Provide the (x, y) coordinate of the cell's center where the given text is located.  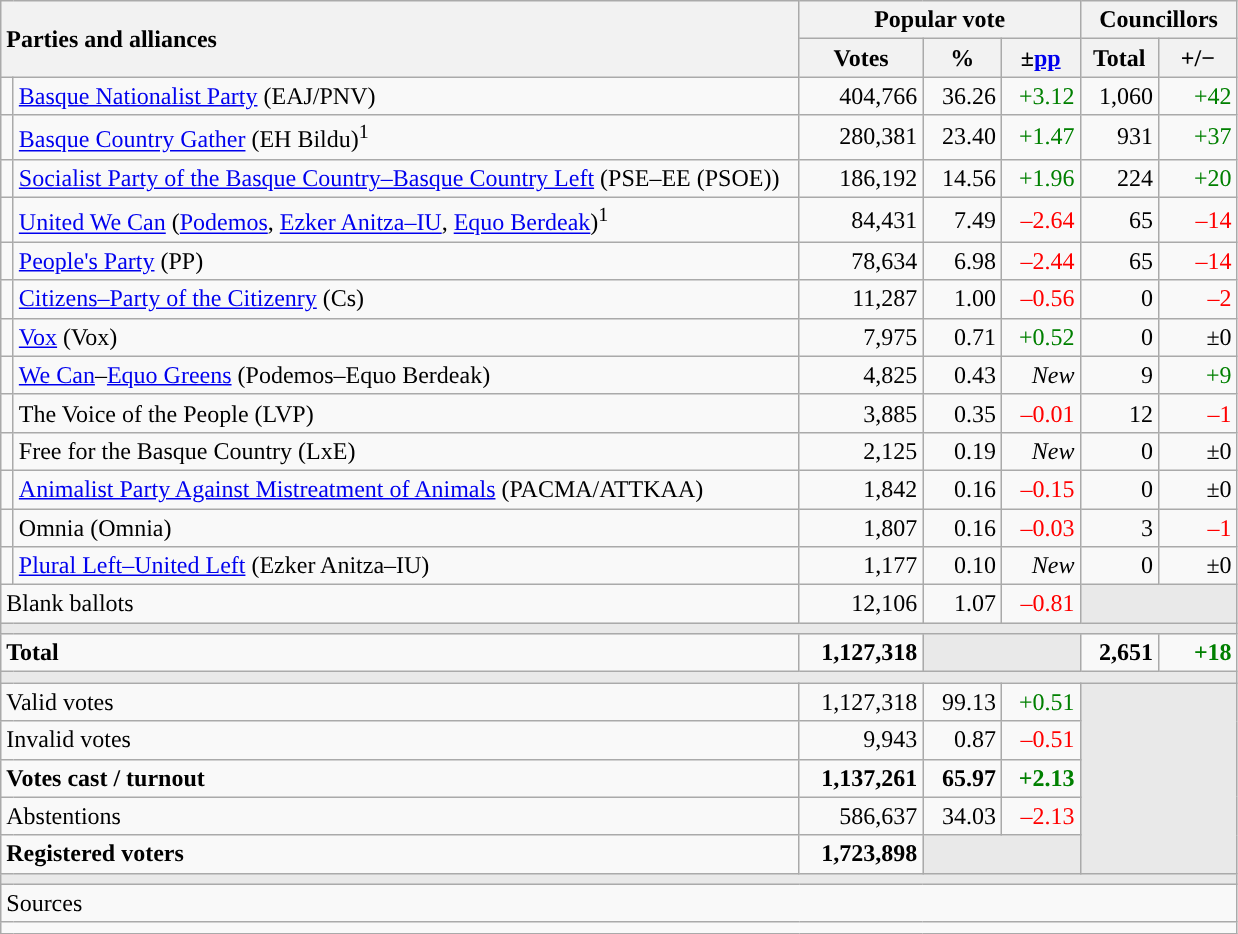
2,125 (861, 451)
Citizens–Party of the Citizenry (Cs) (406, 299)
Councillors (1158, 20)
Votes (861, 58)
+9 (1198, 375)
1,723,898 (861, 854)
Invalid votes (400, 740)
1,177 (861, 566)
11,287 (861, 299)
Plural Left–United Left (Ezker Anitza–IU) (406, 566)
Socialist Party of the Basque Country–Basque Country Left (PSE–EE (PSOE)) (406, 178)
–0.51 (1040, 740)
1,137,261 (861, 778)
–0.03 (1040, 528)
186,192 (861, 178)
+20 (1198, 178)
0.19 (962, 451)
Animalist Party Against Mistreatment of Animals (PACMA/ATTKAA) (406, 489)
Abstentions (400, 816)
–0.56 (1040, 299)
404,766 (861, 96)
–2 (1198, 299)
Votes cast / turnout (400, 778)
+0.52 (1040, 337)
0.71 (962, 337)
We Can–Equo Greens (Podemos–Equo Berdeak) (406, 375)
586,637 (861, 816)
United We Can (Podemos, Ezker Anitza–IU, Equo Berdeak)1 (406, 220)
+42 (1198, 96)
–2.64 (1040, 220)
+18 (1198, 653)
–0.81 (1040, 604)
+2.13 (1040, 778)
–0.15 (1040, 489)
% (962, 58)
1,060 (1120, 96)
±pp (1040, 58)
36.26 (962, 96)
34.03 (962, 816)
224 (1120, 178)
+/− (1198, 58)
9 (1120, 375)
99.13 (962, 702)
23.40 (962, 138)
0.10 (962, 566)
4,825 (861, 375)
6.98 (962, 261)
Sources (619, 903)
Basque Nationalist Party (EAJ/PNV) (406, 96)
–0.01 (1040, 413)
Vox (Vox) (406, 337)
The Voice of the People (LVP) (406, 413)
3,885 (861, 413)
Blank ballots (400, 604)
3 (1120, 528)
Omnia (Omnia) (406, 528)
84,431 (861, 220)
People's Party (PP) (406, 261)
2,651 (1120, 653)
65.97 (962, 778)
14.56 (962, 178)
0.43 (962, 375)
0.87 (962, 740)
Registered voters (400, 854)
+0.51 (1040, 702)
12,106 (861, 604)
12 (1120, 413)
Basque Country Gather (EH Bildu)1 (406, 138)
–2.13 (1040, 816)
Popular vote (940, 20)
Free for the Basque Country (LxE) (406, 451)
Parties and alliances (400, 39)
931 (1120, 138)
+3.12 (1040, 96)
7.49 (962, 220)
+1.47 (1040, 138)
+37 (1198, 138)
9,943 (861, 740)
280,381 (861, 138)
Valid votes (400, 702)
1.00 (962, 299)
7,975 (861, 337)
1,842 (861, 489)
0.35 (962, 413)
+1.96 (1040, 178)
1.07 (962, 604)
78,634 (861, 261)
1,807 (861, 528)
–2.44 (1040, 261)
